Return the [X, Y] coordinate for the center point of the cell that contains the specified text.  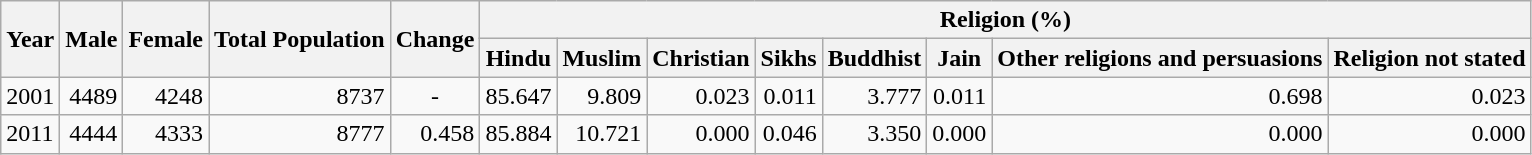
Jain [960, 58]
Hindu [518, 58]
Christian [701, 58]
Female [166, 39]
0.458 [435, 134]
4444 [92, 134]
Muslim [602, 58]
Total Population [300, 39]
85.647 [518, 96]
Year [30, 39]
9.809 [602, 96]
8737 [300, 96]
0.698 [1160, 96]
4333 [166, 134]
0.046 [788, 134]
4248 [166, 96]
Religion (%) [1006, 20]
Change [435, 39]
Other religions and persuasions [1160, 58]
2001 [30, 96]
Buddhist [874, 58]
Male [92, 39]
2011 [30, 134]
Sikhs [788, 58]
- [435, 96]
8777 [300, 134]
3.777 [874, 96]
3.350 [874, 134]
4489 [92, 96]
Religion not stated [1430, 58]
10.721 [602, 134]
85.884 [518, 134]
